Capture the cell that displays the provided text and extract its [X, Y] central coordinate. 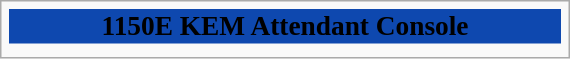
1150E KEM Attendant Console [285, 26]
